Return [X, Y] of the center of cell containing provided text 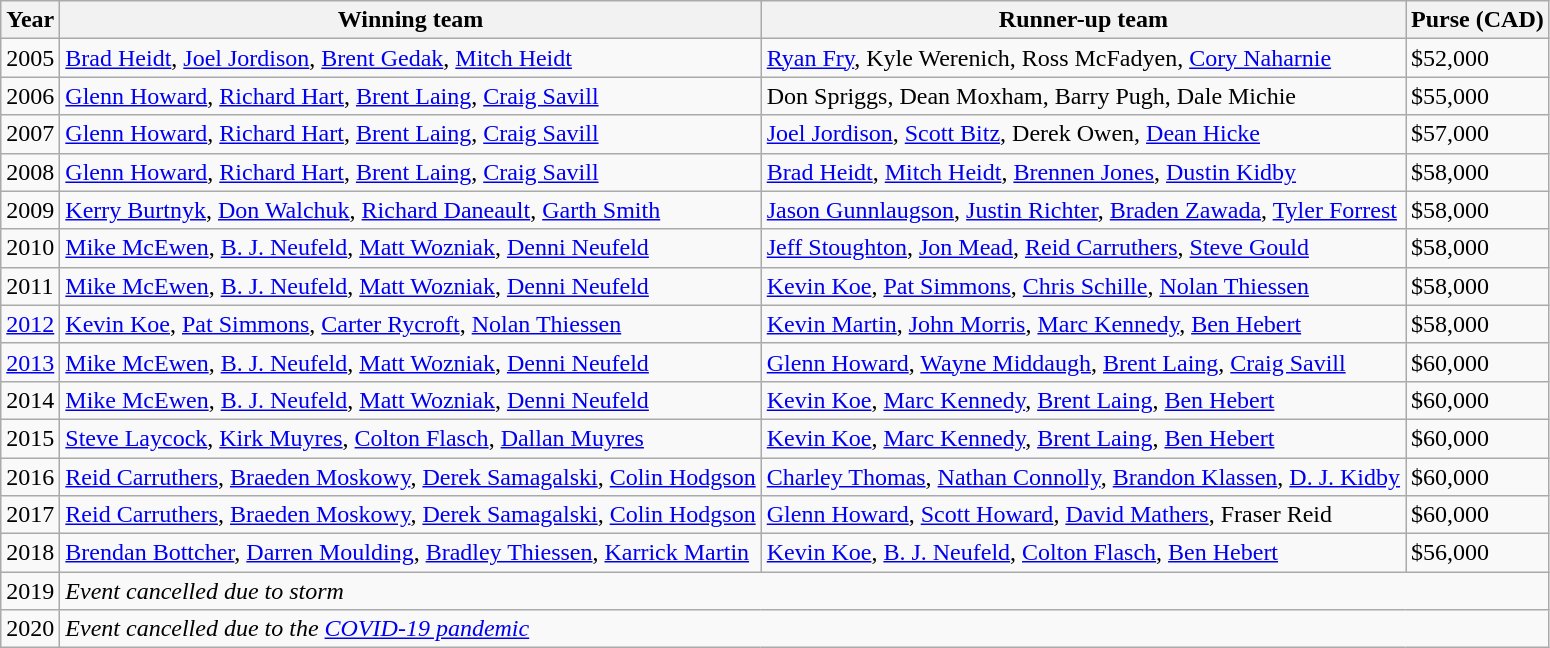
2009 [30, 210]
Brad Heidt, Joel Jordison, Brent Gedak, Mitch Heidt [410, 58]
Runner-up team [1083, 20]
2012 [30, 324]
Glenn Howard, Scott Howard, David Mathers, Fraser Reid [1083, 515]
Event cancelled due to the COVID-19 pandemic [804, 629]
2015 [30, 438]
2019 [30, 591]
$55,000 [1478, 96]
2020 [30, 629]
Jeff Stoughton, Jon Mead, Reid Carruthers, Steve Gould [1083, 248]
Ryan Fry, Kyle Werenich, Ross McFadyen, Cory Naharnie [1083, 58]
2018 [30, 553]
Winning team [410, 20]
Kevin Koe, Pat Simmons, Carter Rycroft, Nolan Thiessen [410, 324]
2006 [30, 96]
Year [30, 20]
Glenn Howard, Wayne Middaugh, Brent Laing, Craig Savill [1083, 362]
$56,000 [1478, 553]
2011 [30, 286]
2010 [30, 248]
Brad Heidt, Mitch Heidt, Brennen Jones, Dustin Kidby [1083, 172]
$57,000 [1478, 134]
Brendan Bottcher, Darren Moulding, Bradley Thiessen, Karrick Martin [410, 553]
2017 [30, 515]
Charley Thomas, Nathan Connolly, Brandon Klassen, D. J. Kidby [1083, 477]
Kerry Burtnyk, Don Walchuk, Richard Daneault, Garth Smith [410, 210]
Purse (CAD) [1478, 20]
Steve Laycock, Kirk Muyres, Colton Flasch, Dallan Muyres [410, 438]
2007 [30, 134]
2014 [30, 400]
Kevin Koe, B. J. Neufeld, Colton Flasch, Ben Hebert [1083, 553]
Event cancelled due to storm [804, 591]
2005 [30, 58]
Jason Gunnlaugson, Justin Richter, Braden Zawada, Tyler Forrest [1083, 210]
Kevin Koe, Pat Simmons, Chris Schille, Nolan Thiessen [1083, 286]
2008 [30, 172]
Don Spriggs, Dean Moxham, Barry Pugh, Dale Michie [1083, 96]
Joel Jordison, Scott Bitz, Derek Owen, Dean Hicke [1083, 134]
$52,000 [1478, 58]
Kevin Martin, John Morris, Marc Kennedy, Ben Hebert [1083, 324]
2016 [30, 477]
2013 [30, 362]
